Identify which cell holds the provided text, then report its [X, Y] central coordinate. 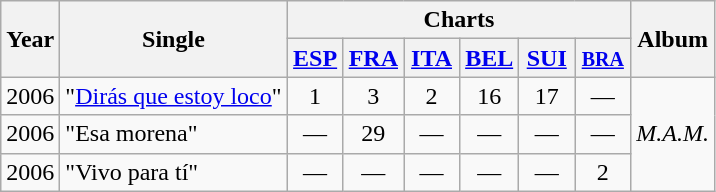
BRA [603, 58]
M.A.M. [673, 134]
"Dirás que estoy loco" [174, 96]
Year [30, 39]
29 [373, 134]
"Esa morena" [174, 134]
BEL [490, 58]
ITA [432, 58]
1 [315, 96]
Album [673, 39]
ESP [315, 58]
"Vivo para tí" [174, 172]
17 [547, 96]
FRA [373, 58]
SUI [547, 58]
3 [373, 96]
Charts [459, 20]
16 [490, 96]
Single [174, 39]
